Return the [X, Y] coordinate for the center point of the cell that contains the specified text.  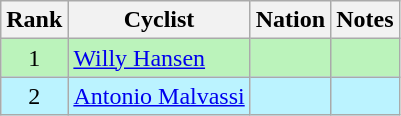
1 [34, 58]
Antonio Malvassi [159, 96]
2 [34, 96]
Willy Hansen [159, 58]
Cyclist [159, 20]
Nation [290, 20]
Notes [365, 20]
Rank [34, 20]
